Scan for the cell matching the given text and deliver its [x, y] coordinate at center. 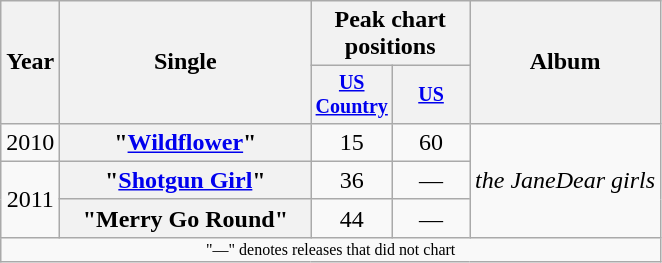
Album [566, 62]
US [432, 94]
Year [30, 62]
36 [352, 180]
15 [352, 142]
60 [432, 142]
2011 [30, 199]
2010 [30, 142]
the JaneDear girls [566, 180]
"—" denotes releases that did not chart [331, 249]
44 [352, 218]
"Merry Go Round" [186, 218]
"Shotgun Girl" [186, 180]
Peak chartpositions [390, 34]
Single [186, 62]
US Country [352, 94]
"Wildflower" [186, 142]
